Capture the cell that displays the provided text and extract its [X, Y] central coordinate. 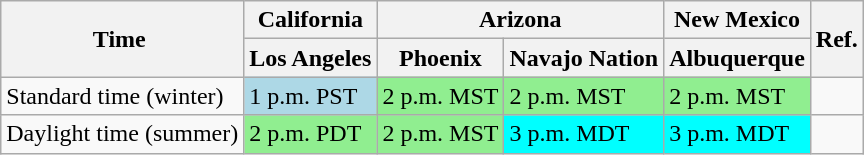
Albuquerque [738, 58]
Daylight time (summer) [122, 134]
Arizona [520, 20]
New Mexico [738, 20]
Navajo Nation [584, 58]
2 p.m. PDT [310, 134]
Los Angeles [310, 58]
Standard time (winter) [122, 96]
Ref. [836, 39]
1 p.m. PST [310, 96]
Time [122, 39]
California [310, 20]
Phoenix [440, 58]
